Locate the cell with the specified text and output its [x, y] center coordinate. 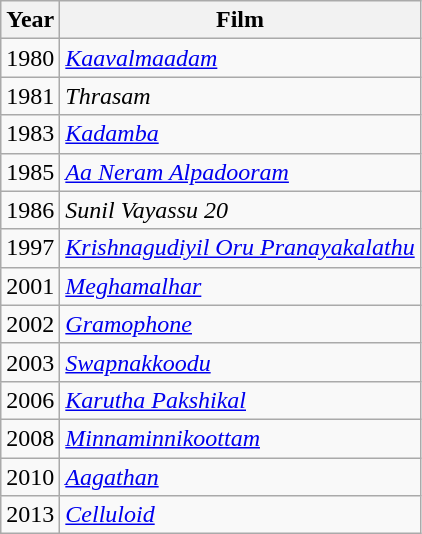
2001 [30, 286]
Celluloid [240, 515]
2006 [30, 400]
Minnaminnikoottam [240, 438]
Karutha Pakshikal [240, 400]
Gramophone [240, 324]
Thrasam [240, 96]
Year [30, 20]
Sunil Vayassu 20 [240, 210]
2010 [30, 477]
Kadamba [240, 134]
2002 [30, 324]
2013 [30, 515]
1980 [30, 58]
Aagathan [240, 477]
Aa Neram Alpadooram [240, 172]
Film [240, 20]
Kaavalmaadam [240, 58]
1983 [30, 134]
2003 [30, 362]
Krishnagudiyil Oru Pranayakalathu [240, 248]
2008 [30, 438]
1981 [30, 96]
1997 [30, 248]
Swapnakkoodu [240, 362]
1986 [30, 210]
1985 [30, 172]
Meghamalhar [240, 286]
